From the cell containing the given text, extract its center point as (x, y) coordinate. 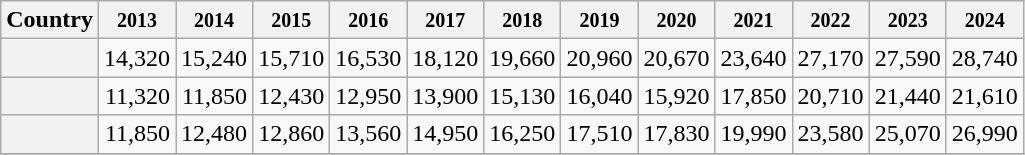
2013 (136, 20)
20,960 (600, 58)
21,440 (908, 96)
17,510 (600, 134)
20,670 (676, 58)
15,920 (676, 96)
15,710 (292, 58)
2022 (830, 20)
25,070 (908, 134)
14,320 (136, 58)
12,430 (292, 96)
23,580 (830, 134)
2021 (754, 20)
27,590 (908, 58)
12,480 (214, 134)
16,250 (522, 134)
2023 (908, 20)
2019 (600, 20)
18,120 (446, 58)
20,710 (830, 96)
26,990 (984, 134)
21,610 (984, 96)
12,860 (292, 134)
23,640 (754, 58)
16,040 (600, 96)
15,240 (214, 58)
11,320 (136, 96)
12,950 (368, 96)
19,660 (522, 58)
2020 (676, 20)
15,130 (522, 96)
13,900 (446, 96)
Country (50, 20)
2017 (446, 20)
14,950 (446, 134)
17,850 (754, 96)
2016 (368, 20)
2014 (214, 20)
2024 (984, 20)
28,740 (984, 58)
2015 (292, 20)
19,990 (754, 134)
2018 (522, 20)
27,170 (830, 58)
16,530 (368, 58)
17,830 (676, 134)
13,560 (368, 134)
